Search for the cell housing the specified text and yield its [x, y] center coordinate. 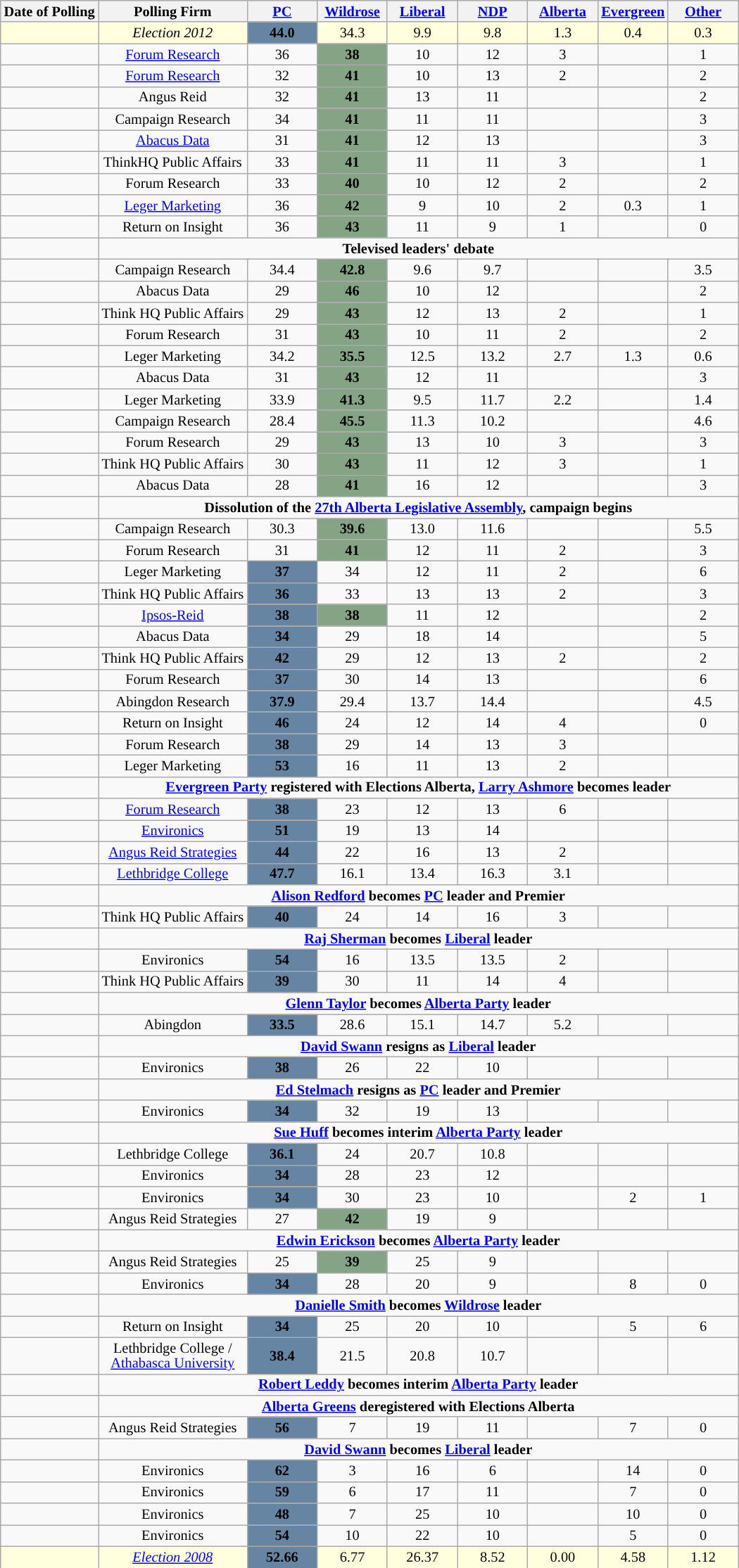
4.6 [703, 421]
47.7 [282, 874]
Alberta [563, 11]
44.0 [282, 32]
27 [282, 1218]
5.2 [563, 1024]
44 [282, 853]
8.52 [493, 1557]
53 [282, 765]
13.4 [422, 874]
13.7 [422, 701]
NDP [493, 11]
10.8 [493, 1154]
Polling Firm [173, 11]
11.3 [422, 421]
20.7 [422, 1154]
28.4 [282, 421]
9.5 [422, 400]
Dissolution of the 27th Alberta Legislative Assembly, campaign begins [418, 506]
Glenn Taylor becomes Alberta Party leader [418, 1003]
Evergreen Party registered with Elections Alberta, Larry Ashmore becomes leader [418, 788]
Raj Sherman becomes Liberal leader [418, 938]
0.4 [633, 32]
9.6 [422, 270]
26 [353, 1068]
33.5 [282, 1024]
11.7 [493, 400]
35.5 [353, 356]
Date of Polling [49, 11]
Other [703, 11]
Abingdon Research [173, 701]
30.3 [282, 529]
David Swann resigns as Liberal leader [418, 1047]
17 [422, 1493]
13.0 [422, 529]
52.66 [282, 1557]
Alberta Greens deregistered with Elections Alberta [418, 1406]
10.7 [493, 1356]
Election 2008 [173, 1557]
36.1 [282, 1154]
34.2 [282, 356]
Ipsos-Reid [173, 615]
29.4 [353, 701]
Robert Leddy becomes interim Alberta Party leader [418, 1384]
51 [282, 830]
Abingdon [173, 1024]
26.37 [422, 1557]
39.6 [353, 529]
ThinkHQ Public Affairs [173, 162]
2.7 [563, 356]
59 [282, 1493]
37.9 [282, 701]
Election 2012 [173, 32]
Danielle Smith becomes Wildrose leader [418, 1306]
Wildrose [353, 11]
14.4 [493, 701]
20.8 [422, 1356]
12.5 [422, 356]
David Swann becomes Liberal leader [418, 1449]
PC [282, 11]
Ed Stelmach resigns as PC leader and Premier [418, 1089]
18 [422, 636]
10.2 [493, 421]
5.5 [703, 529]
48 [282, 1514]
2.2 [563, 400]
62 [282, 1470]
15.1 [422, 1024]
16.1 [353, 874]
Angus Reid [173, 97]
41.3 [353, 400]
Lethbridge College /Athabasca University [173, 1356]
56 [282, 1428]
6.77 [353, 1557]
21.5 [353, 1356]
0.00 [563, 1557]
3.5 [703, 270]
16.3 [493, 874]
28.6 [353, 1024]
9.9 [422, 32]
34.3 [353, 32]
Edwin Erickson becomes Alberta Party leader [418, 1241]
4.5 [703, 701]
1.4 [703, 400]
1.12 [703, 1557]
9.7 [493, 270]
3.1 [563, 874]
0.6 [703, 356]
45.5 [353, 421]
42.8 [353, 270]
38.4 [282, 1356]
Evergreen [633, 11]
Alison Redford becomes PC leader and Premier [418, 895]
13.2 [493, 356]
11.6 [493, 529]
9.8 [493, 32]
33.9 [282, 400]
14.7 [493, 1024]
Televised leaders' debate [418, 249]
4.58 [633, 1557]
Liberal [422, 11]
8 [633, 1283]
34.4 [282, 270]
Sue Huff becomes interim Alberta Party leader [418, 1133]
